Output the [X, Y] coordinate of the center of the cell containing the given text.  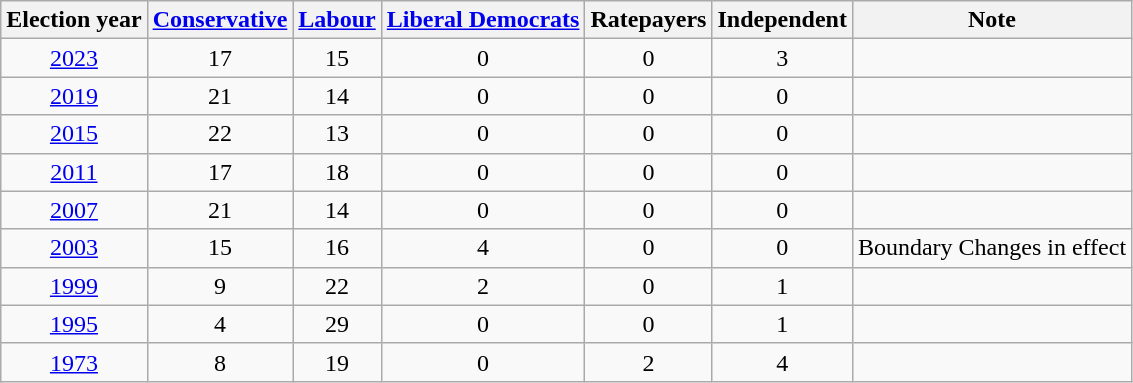
Election year [74, 20]
Conservative [220, 20]
18 [337, 172]
8 [220, 362]
1973 [74, 362]
1995 [74, 324]
13 [337, 134]
29 [337, 324]
9 [220, 286]
2003 [74, 248]
3 [782, 58]
Boundary Changes in effect [992, 248]
16 [337, 248]
Note [992, 20]
2023 [74, 58]
Independent [782, 20]
19 [337, 362]
1999 [74, 286]
2007 [74, 210]
2019 [74, 96]
Ratepayers [648, 20]
Liberal Democrats [483, 20]
2011 [74, 172]
Labour [337, 20]
2015 [74, 134]
